Capture the cell that displays the provided text and extract its [X, Y] central coordinate. 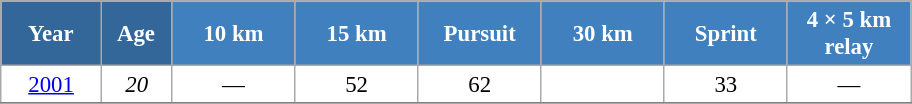
Pursuit [480, 34]
52 [356, 85]
Age [136, 34]
4 × 5 km relay [848, 34]
10 km [234, 34]
Year [52, 34]
33 [726, 85]
30 km [602, 34]
20 [136, 85]
62 [480, 85]
Sprint [726, 34]
2001 [52, 85]
15 km [356, 34]
